Detect which cell encompasses the target text, then output its (X, Y) center coordinate. 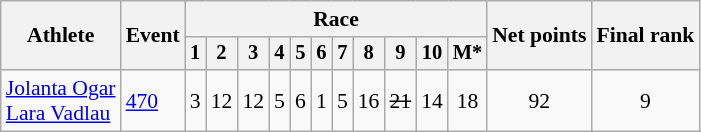
Final rank (645, 36)
Athlete (61, 36)
Net points (539, 36)
92 (539, 100)
10 (432, 54)
16 (369, 100)
M* (468, 54)
7 (342, 54)
14 (432, 100)
18 (468, 100)
Jolanta OgarLara Vadlau (61, 100)
2 (222, 54)
Event (153, 36)
8 (369, 54)
21 (400, 100)
Race (336, 19)
470 (153, 100)
4 (280, 54)
